From the cell containing the given text, extract its center point as [X, Y] coordinate. 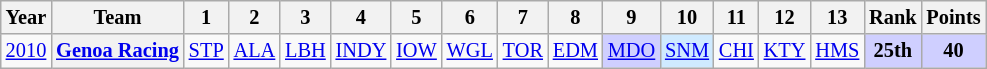
40 [953, 51]
8 [576, 17]
25th [892, 51]
13 [837, 17]
Points [953, 17]
EDM [576, 51]
Year [26, 17]
6 [470, 17]
5 [416, 17]
7 [523, 17]
SNM [687, 51]
3 [305, 17]
HMS [837, 51]
IOW [416, 51]
KTY [785, 51]
1 [206, 17]
MDO [632, 51]
LBH [305, 51]
WGL [470, 51]
4 [362, 17]
Genoa Racing [118, 51]
2010 [26, 51]
Team [118, 17]
TOR [523, 51]
CHI [736, 51]
Rank [892, 17]
INDY [362, 51]
12 [785, 17]
STP [206, 51]
2 [255, 17]
10 [687, 17]
11 [736, 17]
9 [632, 17]
ALA [255, 51]
